Output the [X, Y] coordinate of the center of the cell containing the given text.  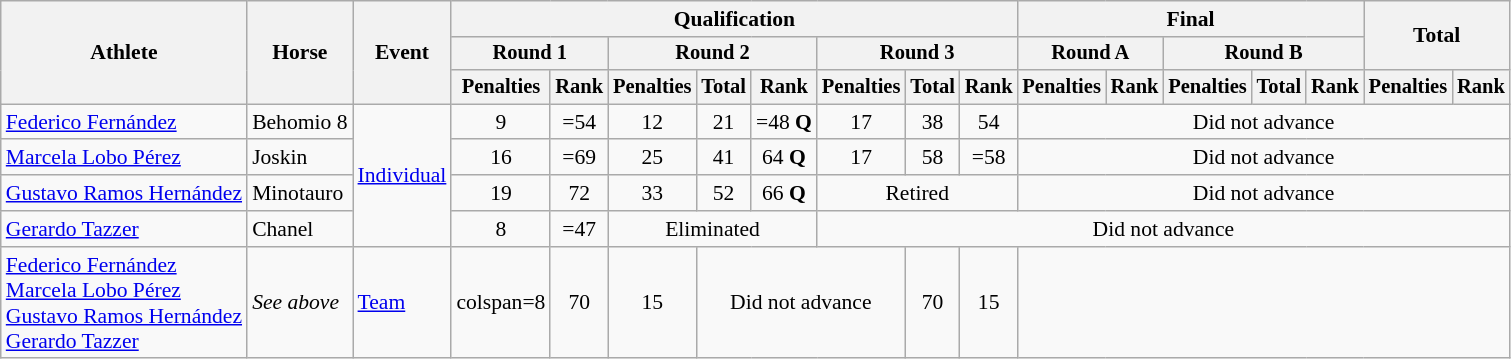
Behomio 8 [300, 122]
72 [579, 193]
Event [402, 52]
66 Q [784, 193]
Federico Fernández [124, 122]
25 [652, 158]
Joskin [300, 158]
Qualification [734, 19]
Chanel [300, 229]
19 [500, 193]
21 [724, 122]
=48 Q [784, 122]
=54 [579, 122]
64 Q [784, 158]
=58 [989, 158]
Final [1190, 19]
33 [652, 193]
38 [932, 122]
12 [652, 122]
Round A [1090, 54]
Marcela Lobo Pérez [124, 158]
Minotauro [300, 193]
Round 1 [530, 54]
Round 3 [917, 54]
See above [300, 303]
Federico FernándezMarcela Lobo PérezGustavo Ramos HernándezGerardo Tazzer [124, 303]
Eliminated [712, 229]
Gustavo Ramos Hernández [124, 193]
Team [402, 303]
Round B [1263, 54]
colspan=8 [500, 303]
=69 [579, 158]
=47 [579, 229]
Gerardo Tazzer [124, 229]
Retired [917, 193]
54 [989, 122]
41 [724, 158]
16 [500, 158]
Horse [300, 52]
Individual [402, 175]
58 [932, 158]
Round 2 [712, 54]
8 [500, 229]
Athlete [124, 52]
9 [500, 122]
52 [724, 193]
